Extract the (X, Y) coordinate from the center of the cell holding the provided text.  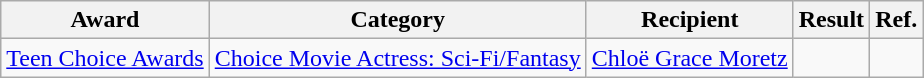
Ref. (896, 20)
Teen Choice Awards (105, 58)
Category (398, 20)
Result (831, 20)
Chloë Grace Moretz (690, 58)
Recipient (690, 20)
Award (105, 20)
Choice Movie Actress: Sci-Fi/Fantasy (398, 58)
